Locate the cell with the specified text and output its [X, Y] center coordinate. 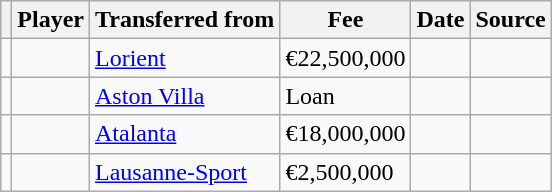
€18,000,000 [346, 134]
Lausanne-Sport [185, 172]
Lorient [185, 58]
Atalanta [185, 134]
Fee [346, 20]
€22,500,000 [346, 58]
Transferred from [185, 20]
Player [51, 20]
Source [510, 20]
Date [440, 20]
€2,500,000 [346, 172]
Aston Villa [185, 96]
Loan [346, 96]
